Identify which cell holds the provided text, then report its (X, Y) central coordinate. 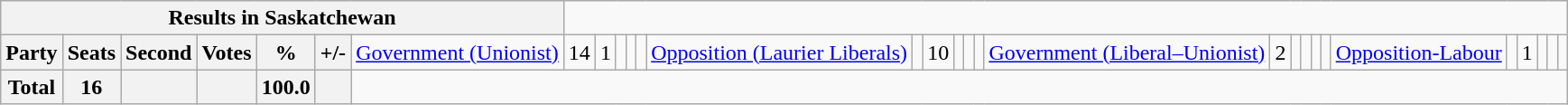
Opposition (Laurier Liberals) (780, 52)
Seats (91, 52)
Second (159, 52)
Total (32, 87)
14 (580, 52)
100.0 (285, 87)
Party (32, 52)
% (285, 52)
10 (939, 52)
+/- (332, 52)
16 (91, 87)
Government (Unionist) (458, 52)
Results in Saskatchewan (283, 18)
2 (1280, 52)
Votes (227, 52)
Opposition-Labour (1419, 52)
Government (Liberal–Unionist) (1127, 52)
